Return the (X, Y) coordinate for the center point of the cell that contains the specified text.  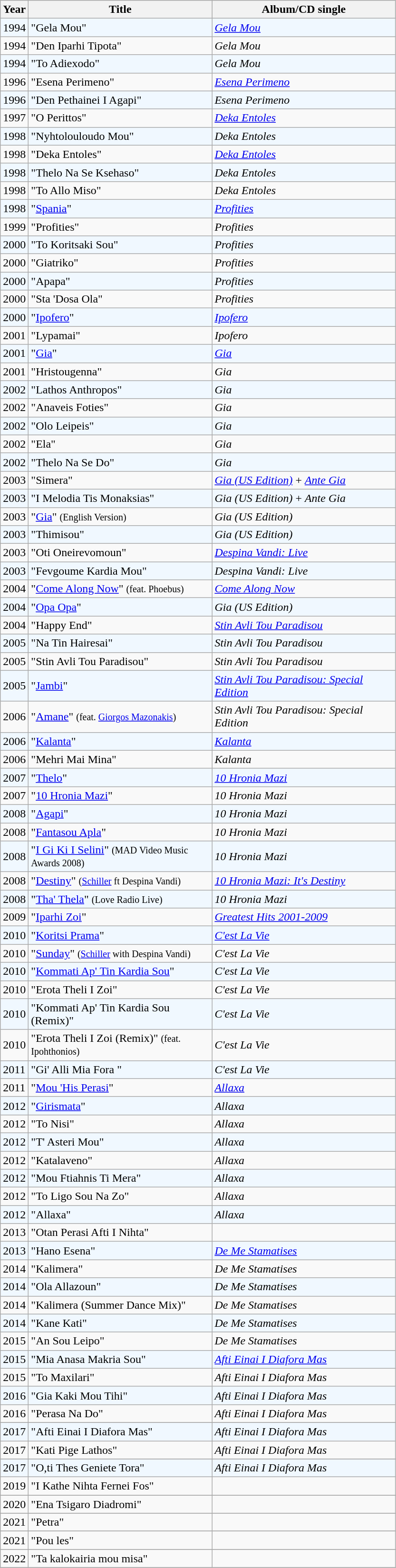
Album/CD single (304, 10)
"Hano Esena" (120, 1251)
2020 (14, 1504)
"Nyhtolouloudo Mou" (120, 136)
"Lypamai" (120, 335)
"Den Pethainei I Agapi" (120, 100)
"To Koritsaki Sou" (120, 245)
"Katalaveno" (120, 1160)
"Kane Kati" (120, 1323)
"Kommati Ap' Tin Kardia Sou (Remix)" (120, 1014)
"Tha' Thela" (Love Radio Live) (120, 899)
"Sunday" (Schiller with Despina Vandi) (120, 953)
"Destiny" (Schiller ft Despina Vandi) (120, 881)
"To Maxilari" (120, 1377)
"T' Asteri Mou" (120, 1142)
"Deka Entoles" (120, 154)
"10 Hronia Mazi" (120, 795)
"Esena Perimeno" (120, 82)
"Apapa" (120, 281)
"Fevgoume Kardia Mou" (120, 571)
"Mou 'His Perasi" (120, 1088)
"I Melodia Tis Monaksias" (120, 498)
1997 (14, 118)
1999 (14, 227)
"Mehri Mai Mina" (120, 759)
"To Adiexodo" (120, 64)
"Kalimera" (120, 1269)
"Iparhi Zoi" (120, 917)
"Profities" (120, 227)
"Gela Mou" (120, 28)
"O,ti Thes Geniete Tora" (120, 1468)
Title (120, 10)
"Allaxa" (120, 1215)
"O Perittos" (120, 118)
"An Sou Leipo" (120, 1341)
"Mou Ftiahnis Ti Mera" (120, 1178)
2019 (14, 1486)
"Gia" (120, 353)
"Gia" (English Version) (120, 516)
"Pou les" (120, 1540)
Year (14, 10)
"Na Tin Hairesai" (120, 643)
"Ela" (120, 444)
10 Hronia Mazi: It's Destiny (304, 881)
"Opa Opa" (120, 607)
"Fantasou Apla" (120, 832)
"Kommati Ap' Tin Kardia Sou" (120, 971)
"Agapi" (120, 813)
"Den Iparhi Tipota" (120, 46)
"Thelo Na Se Ksehaso" (120, 172)
"Jambi" (120, 686)
"Spania" (120, 208)
"Girismata" (120, 1106)
"Petra" (120, 1522)
"To Nisi" (120, 1124)
2022 (14, 1558)
"Gi' Alli Mia Fora " (120, 1069)
"Simera" (120, 480)
"I Kathe Nihta Fernei Fos" (120, 1486)
"Amane" (feat. Giorgos Mazonakis) (120, 716)
"Happy End" (120, 625)
Come Along Now (304, 589)
"Perasa Na Do" (120, 1413)
"Thimisou" (120, 535)
"Olo Leipeis" (120, 426)
"Come Along Now" (feat. Phoebus) (120, 589)
2009 (14, 917)
"Kati Pige Lathos" (120, 1450)
"Kalanta" (120, 741)
"Thelo Na Se Do" (120, 462)
"Koritsi Prama" (120, 935)
"Afti Einai I Diafora Mas" (120, 1431)
"Oti Oneirevomoun" (120, 553)
"Erota Theli I Zoi (Remix)" (feat. Ipohthonios) (120, 1045)
"Otan Perasi Afti I Nihta" (120, 1233)
"Ena Tsigaro Diadromi" (120, 1504)
"Thelo" (120, 777)
"Ola Allazoun" (120, 1287)
"Anaveis Foties" (120, 408)
"Hristougenna" (120, 372)
Greatest Hits 2001-2009 (304, 917)
"Sta 'Dosa Ola" (120, 299)
"Stin Avli Tou Paradisou" (120, 661)
"Kalimera (Summer Dance Mix)" (120, 1305)
"Gia Kaki Mou Tihi" (120, 1395)
"Mia Anasa Makria Sou" (120, 1359)
"Giatriko" (120, 263)
"To Allo Miso" (120, 190)
"Ta kalokairia mou misa" (120, 1558)
"To Ligo Sou Na Zo" (120, 1196)
"Erota Theli I Zoi" (120, 990)
"Ipofero" (120, 317)
"I Gi Ki I Selini" (MAD Video Music Awards 2008) (120, 856)
"Lathos Anthropos" (120, 390)
